Return the [X, Y] coordinate for the center point of the cell that contains the specified text.  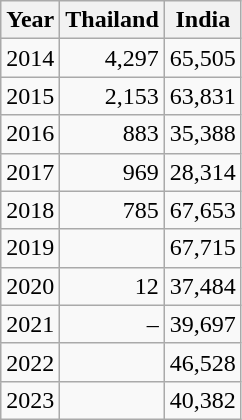
969 [112, 172]
28,314 [202, 172]
– [112, 324]
12 [112, 286]
67,653 [202, 210]
785 [112, 210]
883 [112, 134]
2017 [30, 172]
2015 [30, 96]
46,528 [202, 362]
2018 [30, 210]
40,382 [202, 400]
37,484 [202, 286]
67,715 [202, 248]
2,153 [112, 96]
65,505 [202, 58]
2019 [30, 248]
39,697 [202, 324]
2020 [30, 286]
Year [30, 20]
2022 [30, 362]
2014 [30, 58]
2016 [30, 134]
2021 [30, 324]
India [202, 20]
4,297 [112, 58]
63,831 [202, 96]
Thailand [112, 20]
2023 [30, 400]
35,388 [202, 134]
